Return the [X, Y] coordinate for the center point of the cell that contains the specified text.  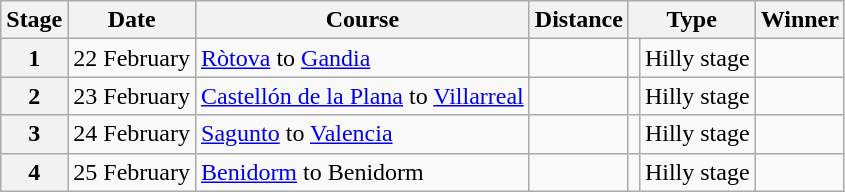
22 February [132, 58]
3 [34, 134]
Winner [800, 20]
Type [692, 20]
2 [34, 96]
23 February [132, 96]
Stage [34, 20]
Distance [578, 20]
Date [132, 20]
Castellón de la Plana to Villarreal [363, 96]
25 February [132, 172]
Sagunto to Valencia [363, 134]
1 [34, 58]
24 February [132, 134]
Benidorm to Benidorm [363, 172]
Course [363, 20]
4 [34, 172]
Ròtova to Gandia [363, 58]
